Return (x, y) of the center of cell containing provided text 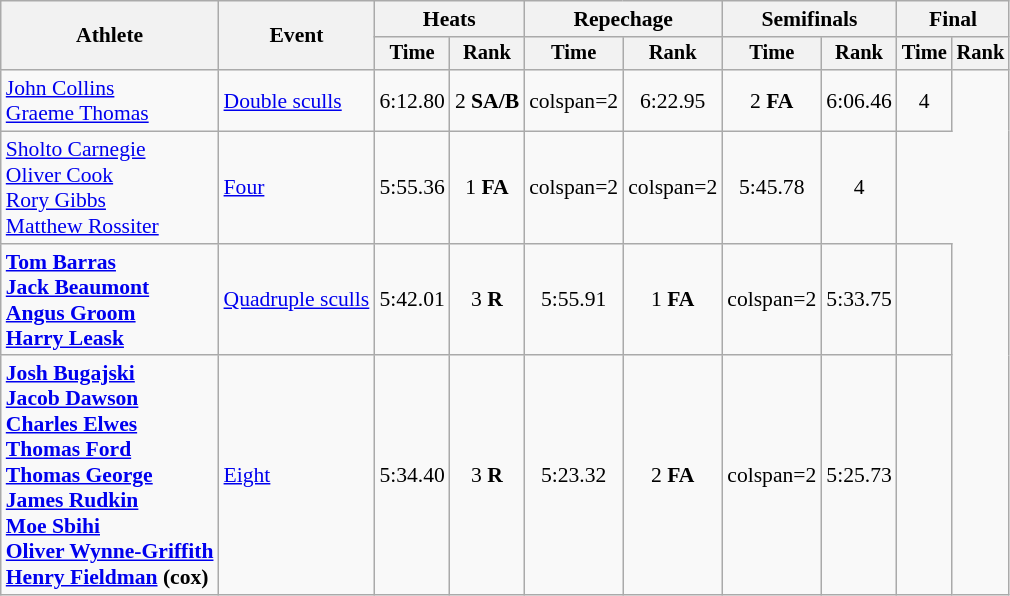
5:23.32 (574, 476)
5:25.73 (858, 476)
5:45.78 (772, 188)
Tom BarrasJack BeaumontAngus GroomHarry Leask (110, 300)
5:33.75 (858, 300)
Josh BugajskiJacob DawsonCharles ElwesThomas FordThomas GeorgeJames RudkinMoe SbihiOliver Wynne-GriffithHenry Fieldman (cox) (110, 476)
2 SA/B (487, 100)
Semifinals (810, 19)
5:34.40 (412, 476)
Final (953, 19)
6:06.46 (858, 100)
John CollinsGraeme Thomas (110, 100)
Eight (297, 476)
Event (297, 36)
Quadruple sculls (297, 300)
6:12.80 (412, 100)
5:42.01 (412, 300)
Sholto CarnegieOliver CookRory GibbsMatthew Rossiter (110, 188)
5:55.91 (574, 300)
Four (297, 188)
Heats (449, 19)
5:55.36 (412, 188)
Repechage (623, 19)
6:22.95 (672, 100)
Double sculls (297, 100)
Athlete (110, 36)
